Provide the (x, y) coordinate of the cell's center where the given text is located.  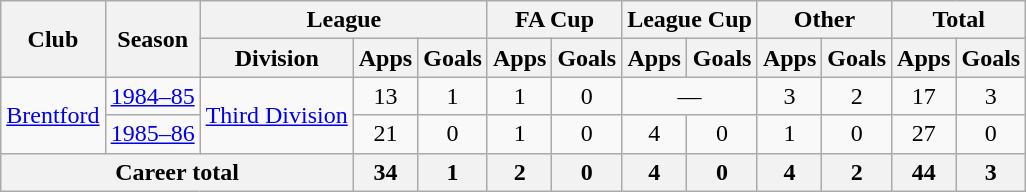
League Cup (690, 20)
Division (276, 58)
27 (924, 134)
Total (959, 20)
17 (924, 96)
Season (152, 39)
Third Division (276, 115)
21 (385, 134)
Brentford (53, 115)
1985–86 (152, 134)
League (344, 20)
FA Cup (554, 20)
34 (385, 172)
Other (824, 20)
Career total (177, 172)
13 (385, 96)
1984–85 (152, 96)
44 (924, 172)
Club (53, 39)
— (690, 96)
